Return [x, y] of the center of cell containing provided text 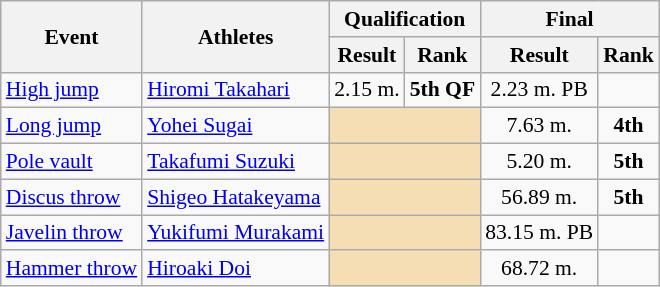
Shigeo Hatakeyama [236, 197]
Athletes [236, 36]
68.72 m. [539, 269]
5th QF [442, 90]
83.15 m. PB [539, 233]
Hiroaki Doi [236, 269]
5.20 m. [539, 162]
Yohei Sugai [236, 126]
Javelin throw [72, 233]
Hiromi Takahari [236, 90]
Final [570, 19]
High jump [72, 90]
Discus throw [72, 197]
2.15 m. [366, 90]
56.89 m. [539, 197]
Pole vault [72, 162]
Qualification [404, 19]
Event [72, 36]
Hammer throw [72, 269]
2.23 m. PB [539, 90]
Yukifumi Murakami [236, 233]
7.63 m. [539, 126]
4th [628, 126]
Long jump [72, 126]
Takafumi Suzuki [236, 162]
